Detect which cell encompasses the target text, then output its [x, y] center coordinate. 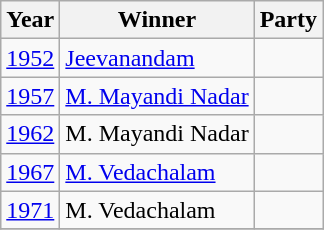
1952 [30, 58]
1967 [30, 172]
Year [30, 20]
Party [288, 20]
Jeevanandam [157, 58]
1962 [30, 134]
1971 [30, 210]
1957 [30, 96]
Winner [157, 20]
